Capture the cell that displays the provided text and extract its (x, y) central coordinate. 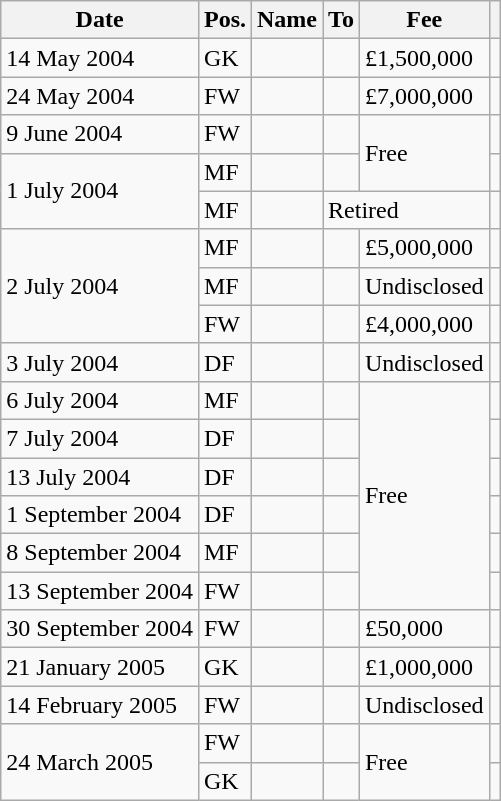
Date (100, 20)
30 September 2004 (100, 629)
Retired (406, 210)
£4,000,000 (424, 324)
£50,000 (424, 629)
21 January 2005 (100, 667)
6 July 2004 (100, 400)
9 June 2004 (100, 134)
£7,000,000 (424, 96)
13 September 2004 (100, 591)
24 May 2004 (100, 96)
24 March 2005 (100, 762)
3 July 2004 (100, 362)
Pos. (224, 20)
2 July 2004 (100, 286)
1 July 2004 (100, 191)
£5,000,000 (424, 248)
1 September 2004 (100, 515)
£1,000,000 (424, 667)
7 July 2004 (100, 438)
Name (288, 20)
13 July 2004 (100, 477)
To (342, 20)
14 May 2004 (100, 58)
£1,500,000 (424, 58)
14 February 2005 (100, 705)
8 September 2004 (100, 553)
Fee (424, 20)
